Search for the cell housing the specified text and yield its [X, Y] center coordinate. 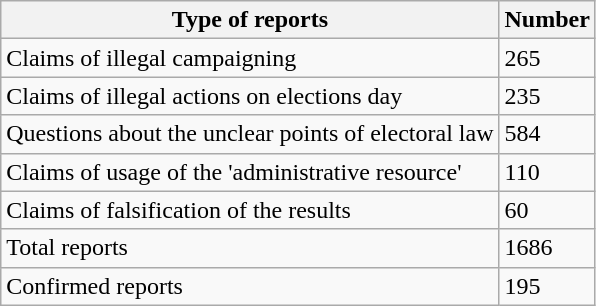
110 [547, 172]
Type of reports [250, 20]
Confirmed reports [250, 286]
Claims of illegal actions on elections day [250, 96]
1686 [547, 248]
265 [547, 58]
Claims of falsification of the results [250, 210]
Claims of usage of the 'administrative resource' [250, 172]
Number [547, 20]
60 [547, 210]
Total reports [250, 248]
235 [547, 96]
195 [547, 286]
Claims of illegal campaigning [250, 58]
Questions about the unclear points of electoral law [250, 134]
584 [547, 134]
